Locate the cell with the specified text and output its [X, Y] center coordinate. 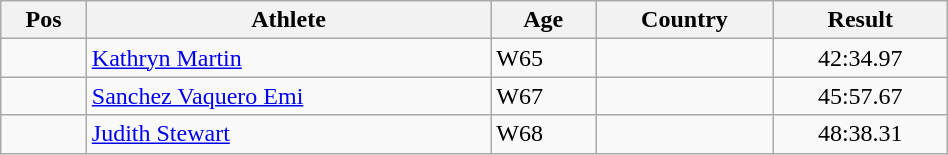
48:38.31 [860, 134]
42:34.97 [860, 58]
Age [544, 20]
Sanchez Vaquero Emi [288, 96]
W67 [544, 96]
Country [685, 20]
Result [860, 20]
W68 [544, 134]
W65 [544, 58]
Kathryn Martin [288, 58]
Judith Stewart [288, 134]
Athlete [288, 20]
Pos [44, 20]
45:57.67 [860, 96]
